Find where the given text appears and provide that cell's center as [X, Y] coordinate. 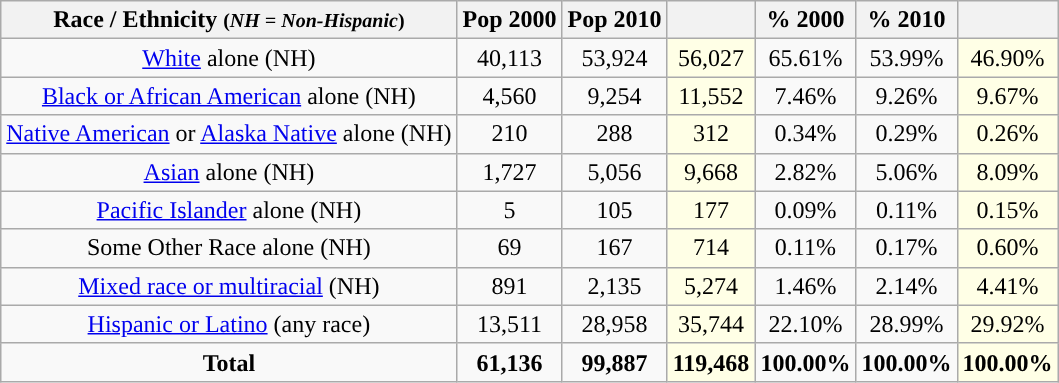
7.46% [806, 96]
56,027 [711, 58]
210 [510, 134]
0.15% [1008, 210]
Native American or Alaska Native alone (NH) [229, 134]
288 [614, 134]
2.82% [806, 172]
29.92% [1008, 324]
0.26% [1008, 134]
1.46% [806, 286]
5,056 [614, 172]
69 [510, 248]
Pacific Islander alone (NH) [229, 210]
40,113 [510, 58]
53.99% [906, 58]
99,887 [614, 362]
5.06% [906, 172]
13,511 [510, 324]
28.99% [906, 324]
22.10% [806, 324]
% 2000 [806, 20]
28,958 [614, 324]
46.90% [1008, 58]
9.67% [1008, 96]
312 [711, 134]
Black or African American alone (NH) [229, 96]
9,254 [614, 96]
Race / Ethnicity (NH = Non-Hispanic) [229, 20]
Pop 2010 [614, 20]
5,274 [711, 286]
714 [711, 248]
White alone (NH) [229, 58]
Pop 2000 [510, 20]
Asian alone (NH) [229, 172]
53,924 [614, 58]
61,136 [510, 362]
Hispanic or Latino (any race) [229, 324]
891 [510, 286]
105 [614, 210]
119,468 [711, 362]
8.09% [1008, 172]
0.60% [1008, 248]
167 [614, 248]
Mixed race or multiracial (NH) [229, 286]
4.41% [1008, 286]
0.17% [906, 248]
9,668 [711, 172]
2.14% [906, 286]
35,744 [711, 324]
Total [229, 362]
Some Other Race alone (NH) [229, 248]
% 2010 [906, 20]
0.29% [906, 134]
1,727 [510, 172]
2,135 [614, 286]
177 [711, 210]
0.34% [806, 134]
65.61% [806, 58]
0.09% [806, 210]
9.26% [906, 96]
11,552 [711, 96]
4,560 [510, 96]
5 [510, 210]
